Return the (X, Y) coordinate for the center point of the cell that contains the specified text.  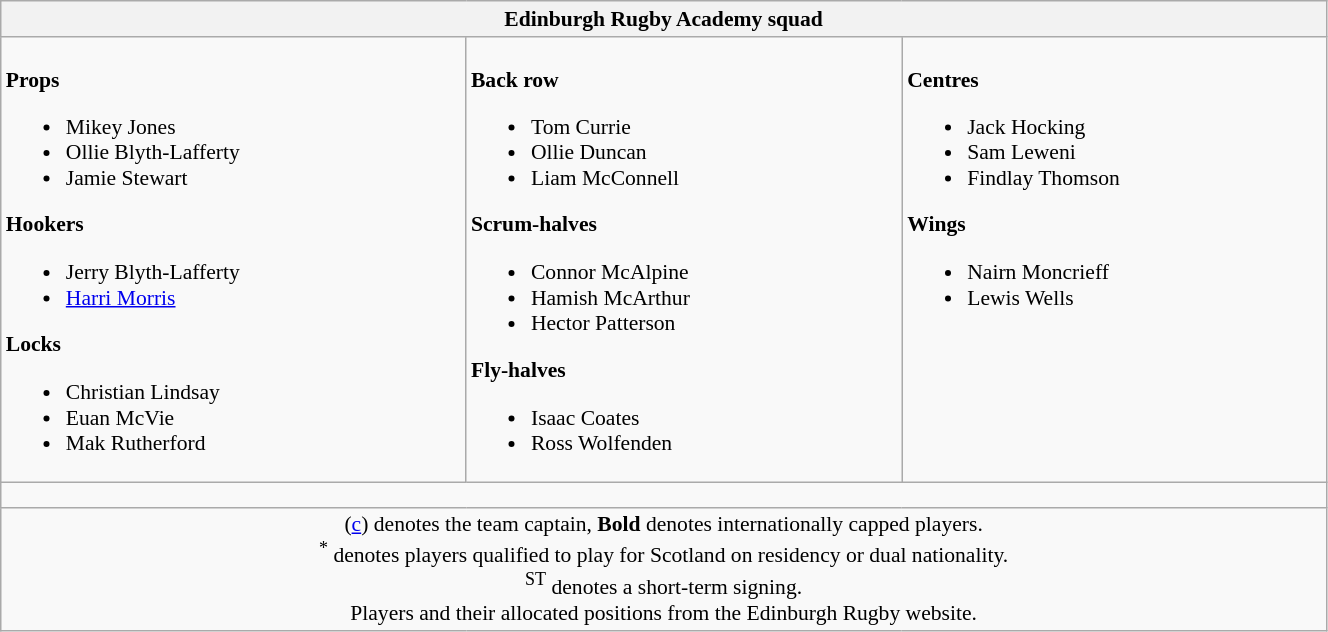
Edinburgh Rugby Academy squad (664, 19)
Centres Jack Hocking Sam Leweni Findlay ThomsonWings Nairn Moncrieff Lewis Wells (1114, 260)
Props Mikey Jones Ollie Blyth-Lafferty Jamie StewartHookers Jerry Blyth-Lafferty Harri MorrisLocks Christian Lindsay Euan McVie Mak Rutherford (234, 260)
Back row Tom Currie Ollie Duncan Liam McConnellScrum-halves Connor McAlpine Hamish McArthur Hector PattersonFly-halves Isaac Coates Ross Wolfenden (684, 260)
